Return (X, Y) of the center of cell containing provided text 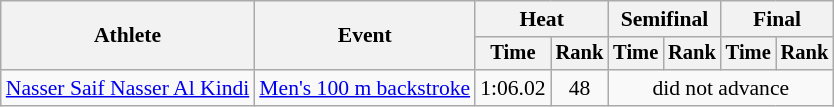
Athlete (128, 36)
Heat (542, 19)
did not advance (720, 88)
Semifinal (664, 19)
Nasser Saif Nasser Al Kindi (128, 88)
Men's 100 m backstroke (364, 88)
1:06.02 (512, 88)
Event (364, 36)
Final (777, 19)
48 (580, 88)
